Output the [X, Y] coordinate of the center of the cell containing the given text.  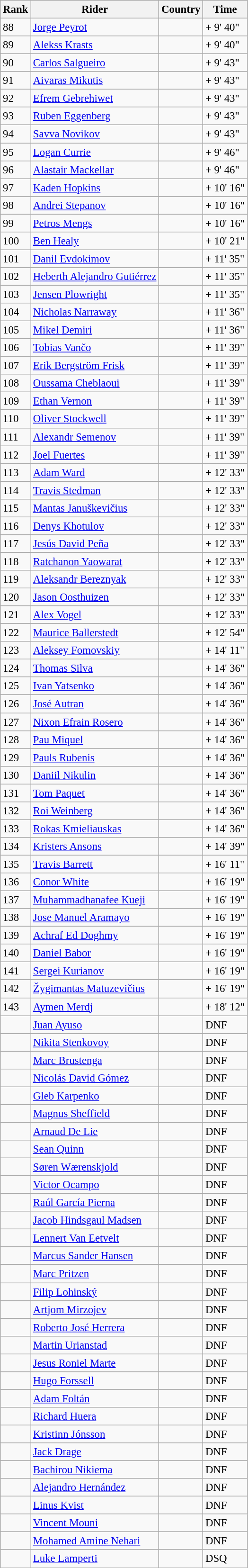
132 [16, 811]
Kristers Ansons [95, 847]
Alastair Mackellar [95, 170]
125 [16, 686]
Logan Currie [95, 152]
Luke Lamperti [95, 1559]
119 [16, 579]
Alexandr Semenov [95, 437]
Marcus Sander Hansen [95, 1256]
142 [16, 989]
131 [16, 793]
90 [16, 63]
Thomas Silva [95, 668]
115 [16, 508]
99 [16, 223]
116 [16, 526]
118 [16, 561]
123 [16, 650]
Daniel Babor [95, 953]
+ 16' 11" [225, 864]
Oliver Stockwell [95, 419]
Efrem Gebrehiwet [95, 99]
Mikel Demiri [95, 330]
102 [16, 277]
Raúl García Pierna [95, 1203]
Marc Pritzen [95, 1274]
Aleksandr Bereznyak [95, 579]
100 [16, 241]
91 [16, 81]
Filip Lohinský [95, 1292]
Joel Fuertes [95, 455]
Nixon Efrain Rosero [95, 722]
109 [16, 401]
Sean Quinn [95, 1149]
Savva Novikov [95, 134]
Adam Ward [95, 472]
Žygimantas Matuzevičius [95, 989]
Ben Healy [95, 241]
Gleb Karpenko [95, 1096]
136 [16, 882]
Tobias Vančo [95, 348]
Country [181, 9]
Jensen Plowright [95, 294]
Bachirou Nikiema [95, 1470]
Travis Stedman [95, 490]
114 [16, 490]
Alejandro Hernández [95, 1487]
+ 14' 11" [225, 650]
Victor Ocampo [95, 1185]
112 [16, 455]
92 [16, 99]
128 [16, 739]
Hugo Forssell [95, 1381]
Jesús David Peña [95, 544]
96 [16, 170]
Ruben Eggenberg [95, 116]
Jose Manuel Aramayo [95, 918]
95 [16, 152]
Rokas Kmieliauskas [95, 829]
Jacob Hindsgaul Madsen [95, 1220]
Martin Urianstad [95, 1345]
Arnaud De Lie [95, 1131]
Sergei Kurianov [95, 971]
+ 12' 54" [225, 633]
Achraf Ed Doghmy [95, 936]
130 [16, 775]
José Autran [95, 704]
Roberto José Herrera [95, 1327]
Aivaras Mikutis [95, 81]
Andrei Stepanov [95, 205]
Maurice Ballerstedt [95, 633]
Nikita Stenkovoy [95, 1042]
Rank [16, 9]
121 [16, 615]
Juan Ayuso [95, 1025]
Nicolás David Gómez [95, 1078]
127 [16, 722]
104 [16, 312]
122 [16, 633]
Travis Barrett [95, 864]
Alex Vogel [95, 615]
Tom Paquet [95, 793]
140 [16, 953]
Jason Oosthuizen [95, 597]
Time [225, 9]
Erik Bergström Frisk [95, 366]
124 [16, 668]
108 [16, 383]
Pauls Rubenis [95, 757]
Danil Evdokimov [95, 259]
Pau Miquel [95, 739]
Nicholas Narraway [95, 312]
138 [16, 918]
113 [16, 472]
93 [16, 116]
134 [16, 847]
Vincent Mouni [95, 1523]
Magnus Sheffield [95, 1114]
Linus Kvist [95, 1505]
Mohamed Amine Nehari [95, 1541]
+ 18' 12" [225, 1007]
Conor White [95, 882]
Alekss Krasts [95, 45]
Denys Khotulov [95, 526]
Marc Brustenga [95, 1060]
Jesus Roniel Marte [95, 1363]
Oussama Cheblaoui [95, 383]
Richard Huera [95, 1416]
139 [16, 936]
Ivan Yatsenko [95, 686]
143 [16, 1007]
101 [16, 259]
133 [16, 829]
89 [16, 45]
126 [16, 704]
94 [16, 134]
88 [16, 27]
Muhammadhanafee Kueji [95, 900]
110 [16, 419]
Søren Wærenskjold [95, 1167]
137 [16, 900]
Rider [95, 9]
120 [16, 597]
Kaden Hopkins [95, 188]
Lennert Van Eetvelt [95, 1238]
+ 10' 21" [225, 241]
Roi Weinberg [95, 811]
105 [16, 330]
DSQ [225, 1559]
Petros Mengs [95, 223]
+ 14' 39" [225, 847]
Kristinn Jónsson [95, 1434]
Heberth Alejandro Gutiérrez [95, 277]
Carlos Salgueiro [95, 63]
111 [16, 437]
129 [16, 757]
Ethan Vernon [95, 401]
Jack Drage [95, 1452]
97 [16, 188]
107 [16, 366]
Mantas Januškevičius [95, 508]
Ratchanon Yaowarat [95, 561]
117 [16, 544]
98 [16, 205]
106 [16, 348]
Aymen Merdj [95, 1007]
Artjom Mirzojev [95, 1309]
Daniil Nikulin [95, 775]
103 [16, 294]
Aleksey Fomovskiy [95, 650]
135 [16, 864]
Jorge Peyrot [95, 27]
Adam Foltán [95, 1398]
141 [16, 971]
